Provide the (x, y) coordinate of the cell's center where the given text is located.  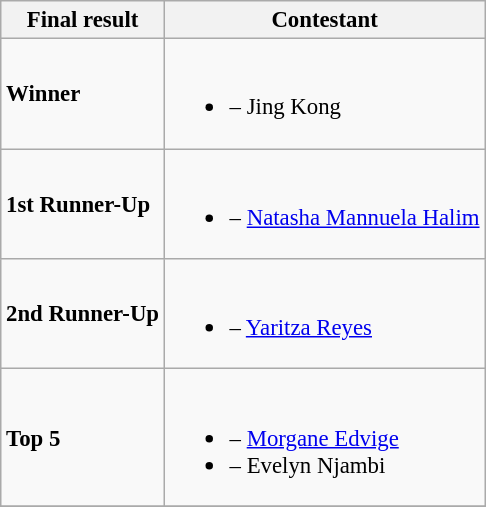
– Morgane Edvige – Evelyn Njambi (324, 438)
– Natasha Mannuela Halim (324, 204)
– Yaritza Reyes (324, 314)
Top 5 (83, 438)
Contestant (324, 20)
Final result (83, 20)
1st Runner-Up (83, 204)
– Jing Kong (324, 94)
2nd Runner-Up (83, 314)
Winner (83, 94)
